Determine the [x, y] coordinate at the center of the cell enclosing the given text.  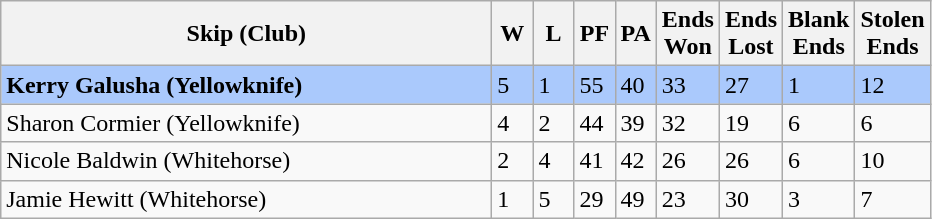
44 [594, 123]
Nicole Baldwin (Whitehorse) [246, 161]
19 [750, 123]
Kerry Galusha (Yellowknife) [246, 85]
23 [688, 199]
Ends Lost [750, 34]
7 [892, 199]
PF [594, 34]
39 [636, 123]
L [554, 34]
Skip (Club) [246, 34]
49 [636, 199]
Jamie Hewitt (Whitehorse) [246, 199]
Stolen Ends [892, 34]
Blank Ends [819, 34]
33 [688, 85]
W [512, 34]
55 [594, 85]
41 [594, 161]
42 [636, 161]
Ends Won [688, 34]
29 [594, 199]
3 [819, 199]
Sharon Cormier (Yellowknife) [246, 123]
40 [636, 85]
12 [892, 85]
27 [750, 85]
PA [636, 34]
30 [750, 199]
10 [892, 161]
32 [688, 123]
